Detect which cell encompasses the target text, then output its (X, Y) center coordinate. 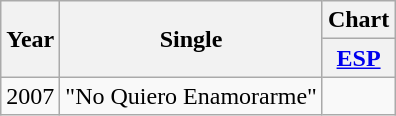
Single (192, 39)
Year (30, 39)
ESP (358, 58)
Chart (358, 20)
"No Quiero Enamorarme" (192, 96)
2007 (30, 96)
